Return the (x, y) coordinate for the center point of the cell that contains the specified text.  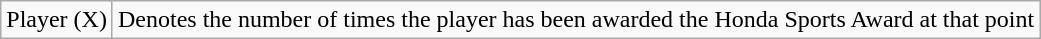
Denotes the number of times the player has been awarded the Honda Sports Award at that point (576, 20)
Player (X) (57, 20)
